Pinpoint the cell where the given text exists, returning its (X, Y) midpoint coordinate. 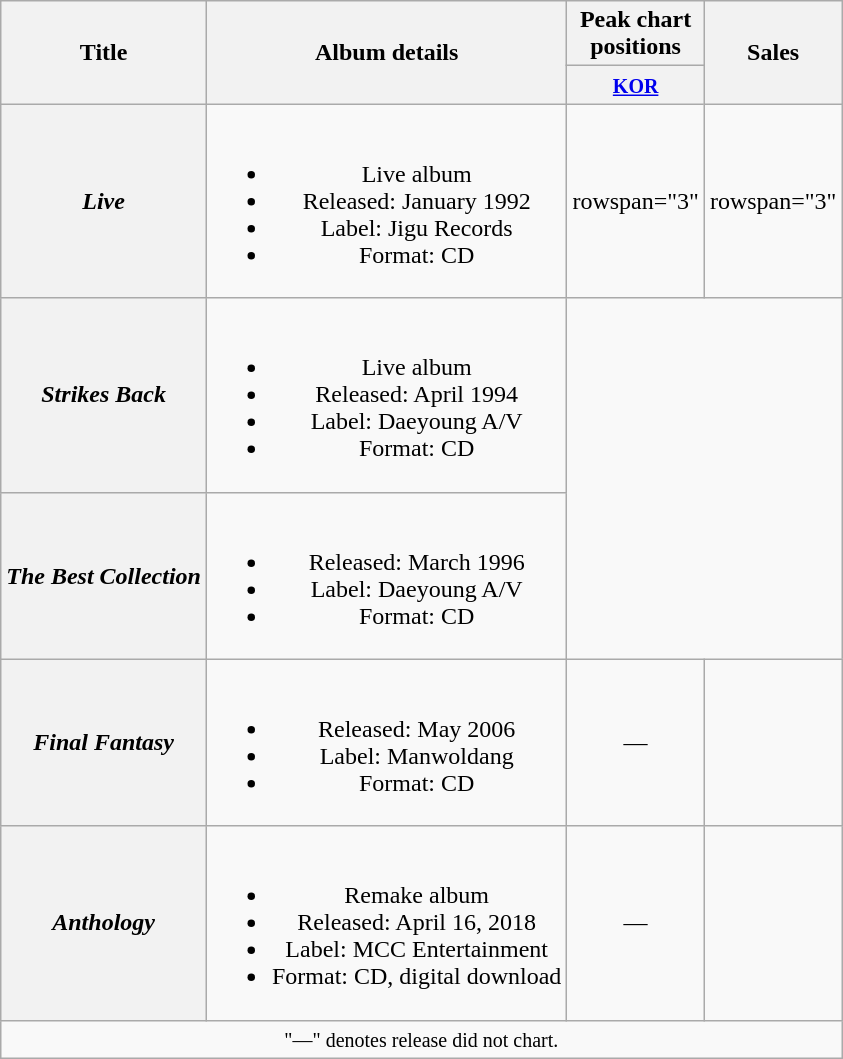
Peak chart positions (636, 34)
Title (104, 52)
Album details (386, 52)
Live albumReleased: April 1994Label: Daeyoung A/VFormat: CD (386, 395)
Live albumReleased: January 1992Label: Jigu RecordsFormat: CD (386, 201)
"—" denotes release did not chart. (422, 1039)
Anthology (104, 923)
Live (104, 201)
Remake albumReleased: April 16, 2018Label: MCC EntertainmentFormat: CD, digital download (386, 923)
Released: May 2006Label: ManwoldangFormat: CD (386, 742)
Strikes Back (104, 395)
Released: March 1996Label: Daeyoung A/VFormat: CD (386, 576)
The Best Collection (104, 576)
Final Fantasy (104, 742)
Sales (773, 52)
KOR (636, 85)
